Output the (x, y) coordinate of the center of the cell containing the given text.  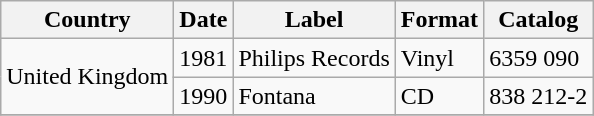
838 212-2 (538, 96)
Fontana (314, 96)
Label (314, 20)
CD (439, 96)
Date (204, 20)
Vinyl (439, 58)
Format (439, 20)
1981 (204, 58)
Philips Records (314, 58)
6359 090 (538, 58)
Catalog (538, 20)
1990 (204, 96)
Country (88, 20)
United Kingdom (88, 77)
